Output the (x, y) coordinate of the center of the cell containing the given text.  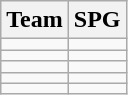
SPG (97, 20)
Team (35, 20)
